Identify which cell holds the provided text, then report its [x, y] central coordinate. 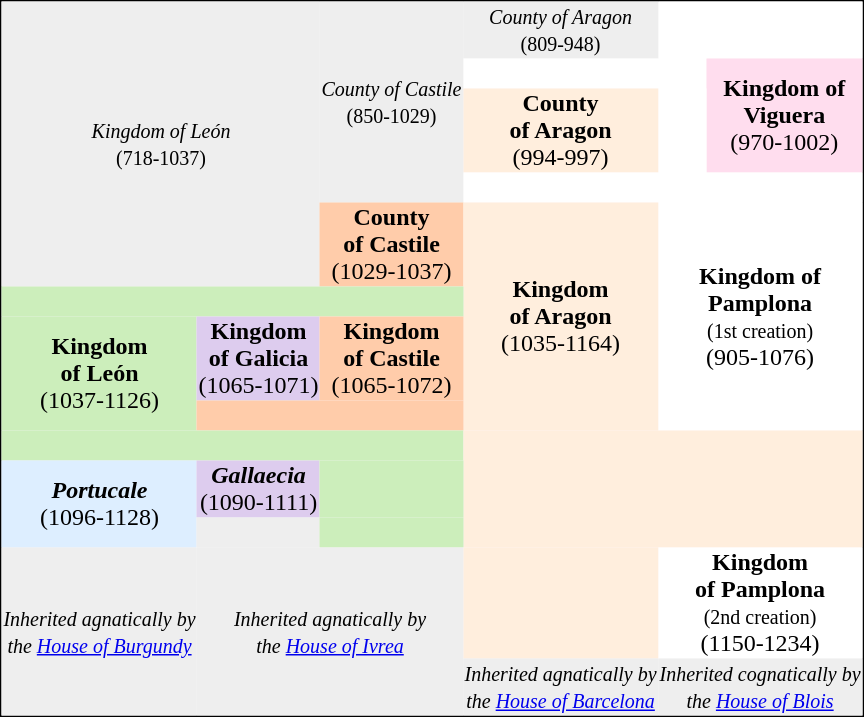
Kingdom ofPamplona(1st creation)(905-1076) [760, 316]
Gallaecia(1090-1111) [258, 488]
Kingdom of León(718-1037) [161, 144]
Inherited agnatically bythe House of Ivrea [330, 632]
Countyof Aragon(994-997) [560, 130]
Inherited agnatically bythe House of Burgundy [100, 632]
Kingdomof Galicia(1065-1071) [258, 358]
Kingdomof Castile(1065-1072) [392, 358]
County of Aragon(809-948) [560, 30]
Kingdomof Pamplona(2nd creation)(1150-1234) [760, 604]
Inherited agnatically bythe House of Barcelona [560, 686]
Portucale (1096-1128) [100, 504]
Kingdomof Aragon(1035-1164) [560, 316]
Kingdomof León(1037-1126) [100, 373]
Kingdom ofViguera(970-1002) [784, 115]
Countyof Castile(1029-1037) [392, 244]
Inherited cognatically bythe House of Blois [760, 686]
County of Castile(850-1029) [392, 102]
